Find where the given text appears and provide that cell's center as [X, Y] coordinate. 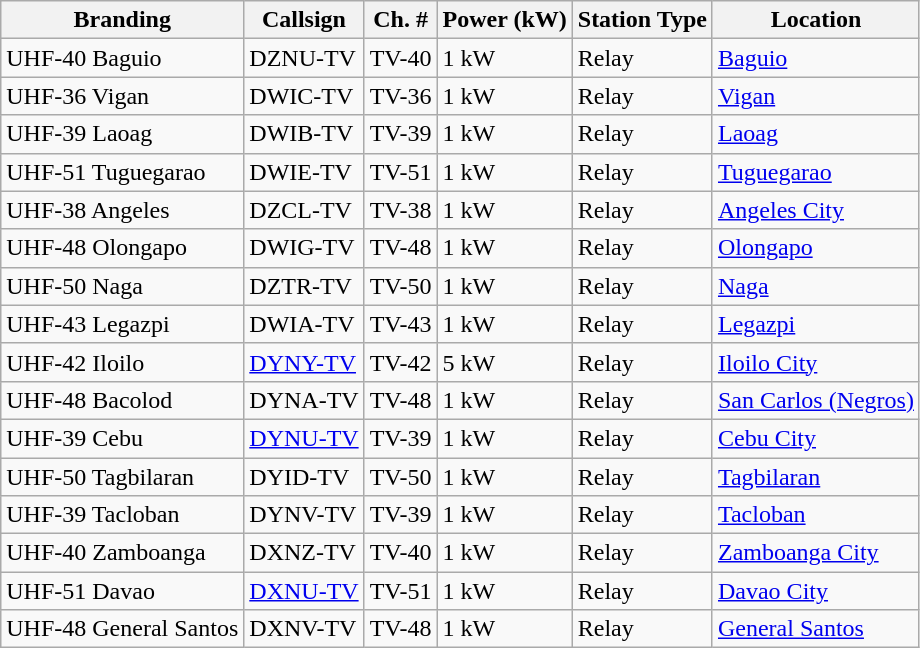
UHF-39 Cebu [122, 438]
Davao City [816, 591]
DWIB-TV [304, 134]
DXNZ-TV [304, 553]
UHF-40 Baguio [122, 58]
Tuguegarao [816, 172]
San Carlos (Negros) [816, 400]
TV-38 [400, 210]
DWIA-TV [304, 324]
Legazpi [816, 324]
Ch. # [400, 20]
DXNV-TV [304, 629]
Branding [122, 20]
Zamboanga City [816, 553]
DWIG-TV [304, 248]
Olongapo [816, 248]
UHF-40 Zamboanga [122, 553]
UHF-48 Olongapo [122, 248]
UHF-51 Davao [122, 591]
Callsign [304, 20]
UHF-43 Legazpi [122, 324]
TV-36 [400, 96]
5 kW [504, 362]
DWIC-TV [304, 96]
DYNY-TV [304, 362]
UHF-48 Bacolod [122, 400]
DYID-TV [304, 477]
UHF-39 Tacloban [122, 515]
Power (kW) [504, 20]
Cebu City [816, 438]
DYNA-TV [304, 400]
Vigan [816, 96]
Naga [816, 286]
DXNU-TV [304, 591]
UHF-39 Laoag [122, 134]
UHF-42 Iloilo [122, 362]
DZNU-TV [304, 58]
DWIE-TV [304, 172]
UHF-48 General Santos [122, 629]
Angeles City [816, 210]
Station Type [642, 20]
UHF-51 Tuguegarao [122, 172]
DZCL-TV [304, 210]
Location [816, 20]
DYNU-TV [304, 438]
DYNV-TV [304, 515]
UHF-38 Angeles [122, 210]
Tagbilaran [816, 477]
TV-43 [400, 324]
UHF-50 Tagbilaran [122, 477]
DZTR-TV [304, 286]
Iloilo City [816, 362]
General Santos [816, 629]
UHF-50 Naga [122, 286]
UHF-36 Vigan [122, 96]
TV-42 [400, 362]
Tacloban [816, 515]
Laoag [816, 134]
Baguio [816, 58]
